Scan for the cell matching the given text and deliver its [X, Y] coordinate at center. 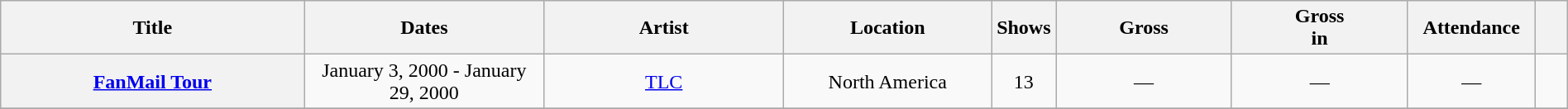
North America [888, 81]
Gross in [1320, 28]
Dates [424, 28]
January 3, 2000 - January 29, 2000 [424, 81]
Location [888, 28]
Attendance [1472, 28]
Artist [664, 28]
Shows [1024, 28]
TLC [664, 81]
Gross [1145, 28]
Title [152, 28]
FanMail Tour [152, 81]
13 [1024, 81]
